Detect which cell encompasses the target text, then output its (x, y) center coordinate. 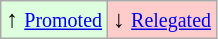
↓ Relegated (162, 20)
↑ Promoted (54, 20)
